Identify which cell holds the provided text, then report its (x, y) central coordinate. 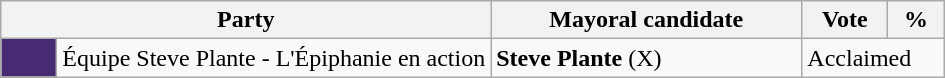
% (916, 20)
Party (246, 20)
Mayoral candidate (646, 20)
Vote (845, 20)
Équipe Steve Plante - L'Épiphanie en action (274, 58)
Acclaimed (873, 58)
Steve Plante (X) (646, 58)
